Return the [x, y] coordinate for the center point of the cell that contains the specified text.  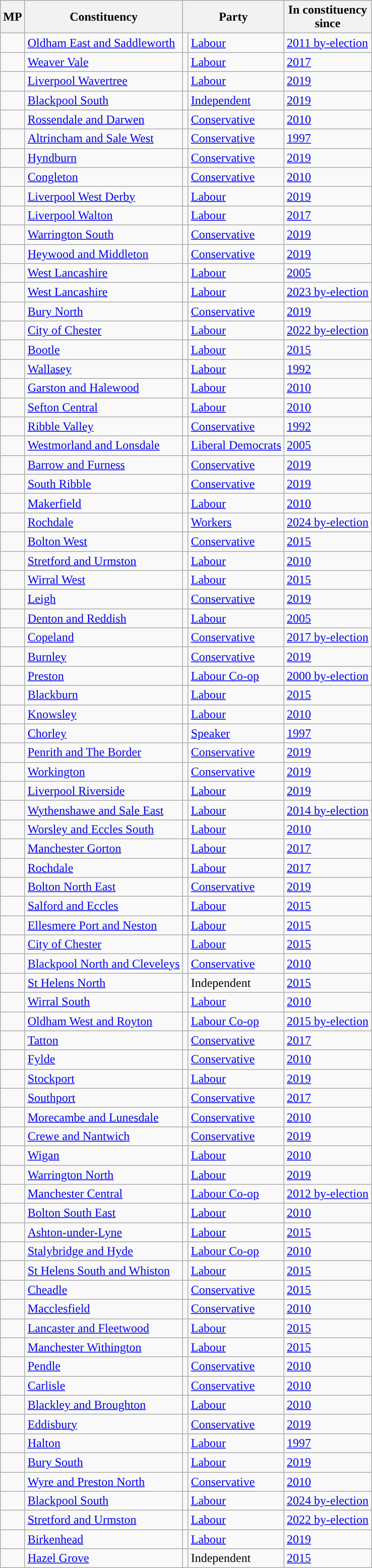
Heywood and Middleton [104, 254]
Liverpool Walton [104, 215]
South Ribble [104, 484]
Knowsley [104, 714]
Wigan [104, 1155]
Blackpool North and Cleveleys [104, 964]
2015 by-election [328, 1021]
MP [13, 17]
Party [233, 17]
Birkenhead [104, 1539]
Bolton North East [104, 887]
Fylde [104, 1059]
Warrington South [104, 234]
Ribble Valley [104, 426]
Stalybridge and Hyde [104, 1251]
Blackley and Broughton [104, 1405]
2017 by-election [328, 638]
Hyndburn [104, 158]
Halton [104, 1443]
2000 by-election [328, 676]
Warrington North [104, 1175]
Stockport [104, 1079]
Manchester Central [104, 1194]
Ellesmere Port and Neston [104, 925]
Blackburn [104, 695]
Wythenshawe and Sale East [104, 810]
In constituencysince [328, 17]
Oldham West and Royton [104, 1021]
Bolton West [104, 541]
Weaver Vale [104, 62]
Wirral West [104, 580]
Ashton-under-Lyne [104, 1232]
Lancaster and Fleetwood [104, 1328]
2014 by-election [328, 810]
Rossendale and Darwen [104, 119]
Worsley and Eccles South [104, 829]
Barrow and Furness [104, 465]
Macclesfield [104, 1309]
Pendle [104, 1366]
Wallasey [104, 369]
Tatton [104, 1040]
Sefton Central [104, 407]
Eddisbury [104, 1424]
Westmorland and Lonsdale [104, 446]
Burnley [104, 657]
Workers [236, 522]
Penrith and The Border [104, 752]
Southport [104, 1098]
St Helens North [104, 983]
Morecambe and Lunesdale [104, 1117]
Liverpool Wavertree [104, 81]
Altrincham and Sale West [104, 139]
Cheadle [104, 1290]
Makerfield [104, 503]
Denton and Reddish [104, 618]
Liberal Democrats [236, 446]
Garston and Halewood [104, 388]
Oldham East and Saddleworth [104, 43]
Congleton [104, 177]
Hazel Grove [104, 1558]
Carlisle [104, 1386]
Preston [104, 676]
St Helens South and Whiston [104, 1271]
Manchester Withington [104, 1347]
Wyre and Preston North [104, 1481]
Liverpool West Derby [104, 196]
2011 by-election [328, 43]
Copeland [104, 638]
Bolton South East [104, 1213]
Crewe and Nantwich [104, 1136]
Bootle [104, 350]
Chorley [104, 733]
2023 by-election [328, 292]
Manchester Gorton [104, 848]
Liverpool Riverside [104, 791]
Workington [104, 772]
2012 by-election [328, 1194]
Bury South [104, 1462]
Constituency [104, 17]
Wirral South [104, 1002]
Speaker [236, 733]
Salford and Eccles [104, 906]
Bury North [104, 311]
Leigh [104, 599]
